From the cell containing the given text, extract its center point as [x, y] coordinate. 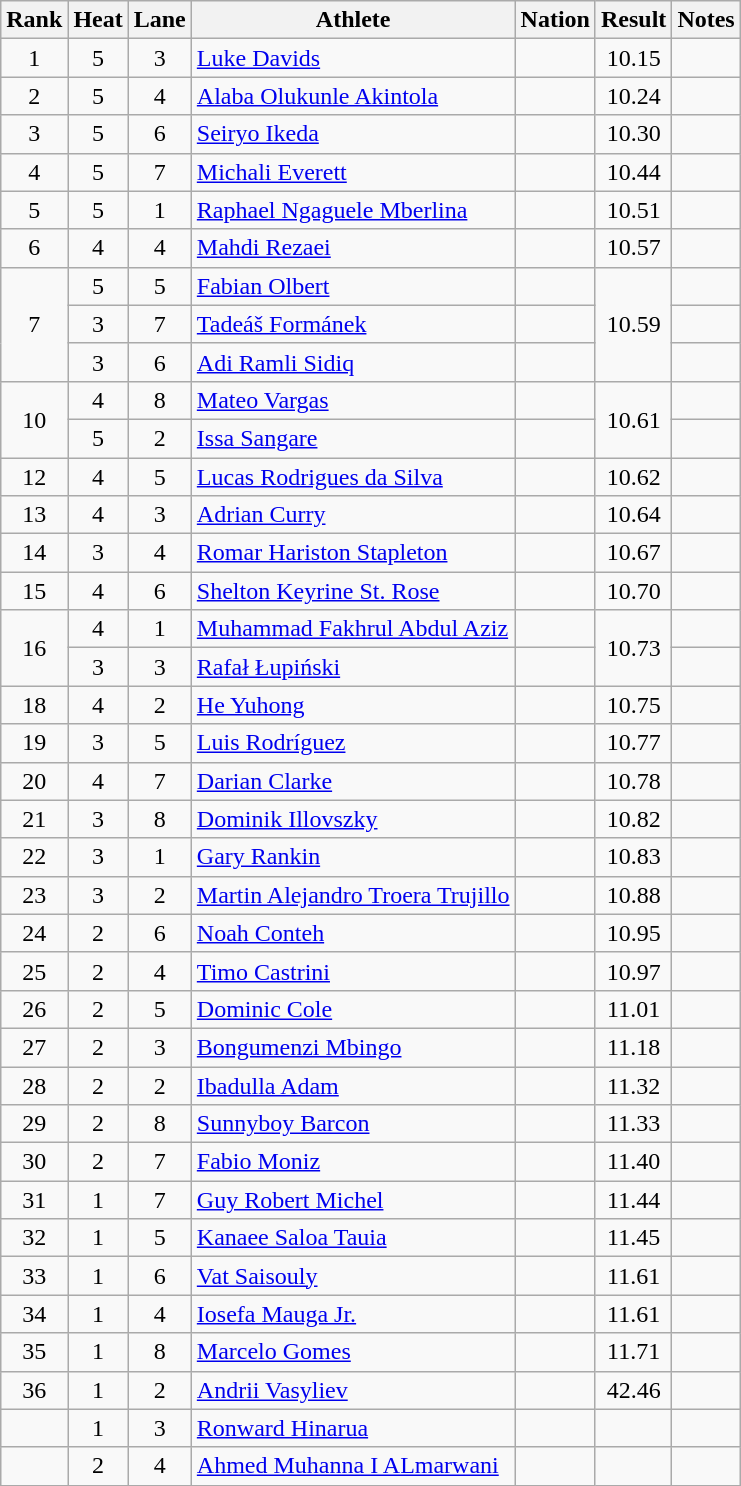
Result [633, 20]
18 [34, 705]
Tadeáš Formánek [353, 324]
Ibadulla Adam [353, 1085]
10.75 [633, 705]
34 [34, 1314]
10.61 [633, 419]
Mateo Vargas [353, 400]
Adi Ramli Sidiq [353, 362]
Seiryo Ikeda [353, 134]
Lucas Rodrigues da Silva [353, 477]
11.45 [633, 1238]
10.70 [633, 591]
10.44 [633, 172]
Iosefa Mauga Jr. [353, 1314]
30 [34, 1162]
21 [34, 819]
10.95 [633, 933]
19 [34, 743]
Alaba Olukunle Akintola [353, 96]
10.62 [633, 477]
42.46 [633, 1390]
Sunnyboy Barcon [353, 1124]
Kanaee Saloa Tauia [353, 1238]
26 [34, 1009]
Vat Saisouly [353, 1276]
10.88 [633, 895]
33 [34, 1276]
10.77 [633, 743]
14 [34, 553]
10.67 [633, 553]
28 [34, 1085]
10.51 [633, 210]
Martin Alejandro Troera Trujillo [353, 895]
Rank [34, 20]
Rafał Łupiński [353, 667]
Gary Rankin [353, 857]
Mahdi Rezaei [353, 248]
Bongumenzi Mbingo [353, 1047]
10 [34, 419]
Michali Everett [353, 172]
Notes [706, 20]
36 [34, 1390]
Dominic Cole [353, 1009]
Muhammad Fakhrul Abdul Aziz [353, 629]
11.71 [633, 1352]
Timo Castrini [353, 971]
Noah Conteh [353, 933]
Luis Rodríguez [353, 743]
Heat [98, 20]
11.18 [633, 1047]
Nation [555, 20]
23 [34, 895]
10.24 [633, 96]
He Yuhong [353, 705]
Athlete [353, 20]
11.32 [633, 1085]
11.40 [633, 1162]
Lane [160, 20]
Issa Sangare [353, 438]
22 [34, 857]
24 [34, 933]
Marcelo Gomes [353, 1352]
10.30 [633, 134]
Adrian Curry [353, 515]
11.01 [633, 1009]
32 [34, 1238]
Guy Robert Michel [353, 1200]
10.83 [633, 857]
10.82 [633, 819]
Raphael Ngaguele Mberlina [353, 210]
12 [34, 477]
10.59 [633, 324]
Ronward Hinarua [353, 1428]
10.78 [633, 781]
Luke Davids [353, 58]
13 [34, 515]
Darian Clarke [353, 781]
Fabian Olbert [353, 286]
Dominik Illovszky [353, 819]
10.73 [633, 648]
11.44 [633, 1200]
29 [34, 1124]
Romar Hariston Stapleton [353, 553]
Fabio Moniz [353, 1162]
Ahmed Muhanna I ALmarwani [353, 1466]
10.64 [633, 515]
35 [34, 1352]
10.97 [633, 971]
Andrii Vasyliev [353, 1390]
15 [34, 591]
27 [34, 1047]
20 [34, 781]
31 [34, 1200]
10.57 [633, 248]
16 [34, 648]
11.33 [633, 1124]
10.15 [633, 58]
25 [34, 971]
Shelton Keyrine St. Rose [353, 591]
